Identify which cell holds the provided text, then report its (x, y) central coordinate. 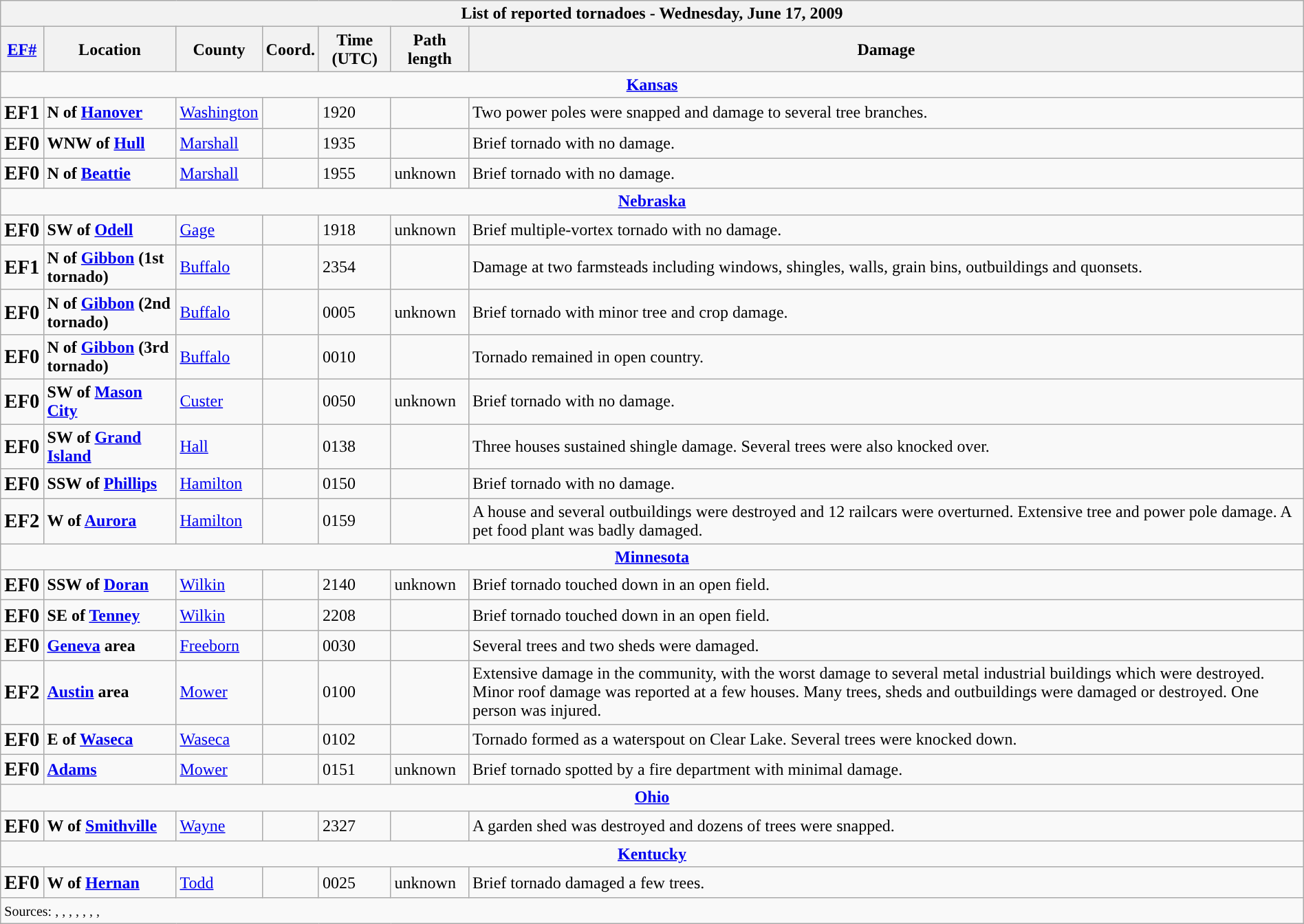
SW of Mason City (110, 401)
E of Waseca (110, 739)
2208 (355, 615)
WNW of Hull (110, 143)
Sources: , , , , , , , (652, 910)
Todd (219, 882)
1955 (355, 173)
Waseca (219, 739)
Freeborn (219, 646)
SSW of Doran (110, 585)
0102 (355, 739)
2140 (355, 585)
List of reported tornadoes - Wednesday, June 17, 2009 (652, 14)
1935 (355, 143)
SW of Odell (110, 230)
Tornado remained in open country. (887, 356)
Coord. (290, 49)
SW of Grand Island (110, 445)
0159 (355, 521)
W of Hernan (110, 882)
0025 (355, 882)
County (219, 49)
Time (UTC) (355, 49)
0010 (355, 356)
Hall (219, 445)
1918 (355, 230)
0100 (355, 692)
0030 (355, 646)
Wayne (219, 826)
Gage (219, 230)
Brief tornado with minor tree and crop damage. (887, 312)
N of Gibbon (2nd tornado) (110, 312)
Custer (219, 401)
Brief multiple-vortex tornado with no damage. (887, 230)
Kentucky (652, 854)
Brief tornado damaged a few trees. (887, 882)
Path length (429, 49)
Adams (110, 769)
0151 (355, 769)
0150 (355, 484)
N of Gibbon (1st tornado) (110, 267)
Austin area (110, 692)
Damage at two farmsteads including windows, shingles, walls, grain bins, outbuildings and quonsets. (887, 267)
Damage (887, 49)
1920 (355, 113)
Tornado formed as a waterspout on Clear Lake. Several trees were knocked down. (887, 739)
N of Beattie (110, 173)
N of Gibbon (3rd tornado) (110, 356)
N of Hanover (110, 113)
A garden shed was destroyed and dozens of trees were snapped. (887, 826)
Kansas (652, 85)
Location (110, 49)
SE of Tenney (110, 615)
Washington (219, 113)
Minnesota (652, 557)
SSW of Phillips (110, 484)
Nebraska (652, 201)
0050 (355, 401)
Several trees and two sheds were damaged. (887, 646)
2327 (355, 826)
Two power poles were snapped and damage to several tree branches. (887, 113)
Three houses sustained shingle damage. Several trees were also knocked over. (887, 445)
W of Aurora (110, 521)
0138 (355, 445)
EF# (22, 49)
Geneva area (110, 646)
W of Smithville (110, 826)
Brief tornado spotted by a fire department with minimal damage. (887, 769)
Ohio (652, 797)
2354 (355, 267)
0005 (355, 312)
